For the text-containing cell, return its midpoint in (x, y) coordinate format. 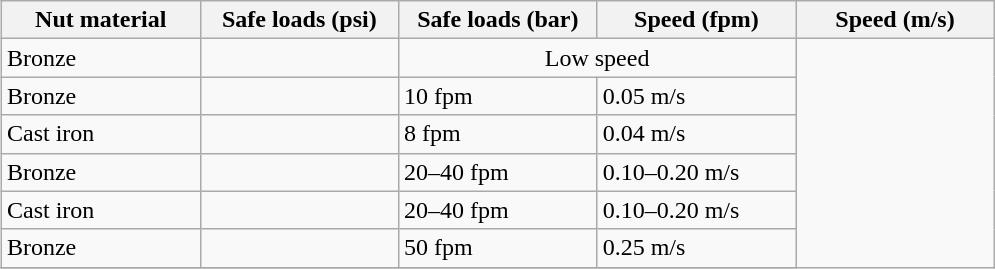
0.05 m/s (696, 96)
Safe loads (bar) (498, 20)
Speed (m/s) (896, 20)
Safe loads (psi) (300, 20)
8 fpm (498, 134)
Speed (fpm) (696, 20)
0.04 m/s (696, 134)
0.25 m/s (696, 248)
Nut material (100, 20)
10 fpm (498, 96)
50 fpm (498, 248)
Low speed (598, 58)
